Detect which cell encompasses the target text, then output its [x, y] center coordinate. 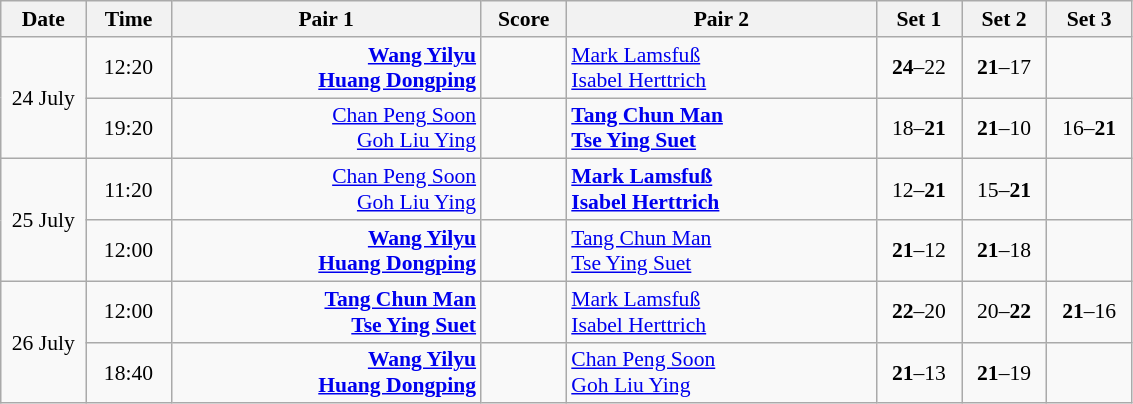
19:20 [128, 128]
18:40 [128, 372]
21–13 [918, 372]
16–21 [1090, 128]
26 July [44, 342]
15–21 [1004, 190]
20–22 [1004, 312]
18–21 [918, 128]
21–10 [1004, 128]
22–20 [918, 312]
12–21 [918, 190]
Pair 1 [326, 19]
Set 1 [918, 19]
24–22 [918, 68]
Set 3 [1090, 19]
24 July [44, 98]
21–18 [1004, 250]
11:20 [128, 190]
21–17 [1004, 68]
21–19 [1004, 372]
Score [524, 19]
21–12 [918, 250]
12:20 [128, 68]
Set 2 [1004, 19]
21–16 [1090, 312]
Date [44, 19]
25 July [44, 220]
Time [128, 19]
Pair 2 [721, 19]
